Determine the (X, Y) coordinate at the center of the cell enclosing the given text.  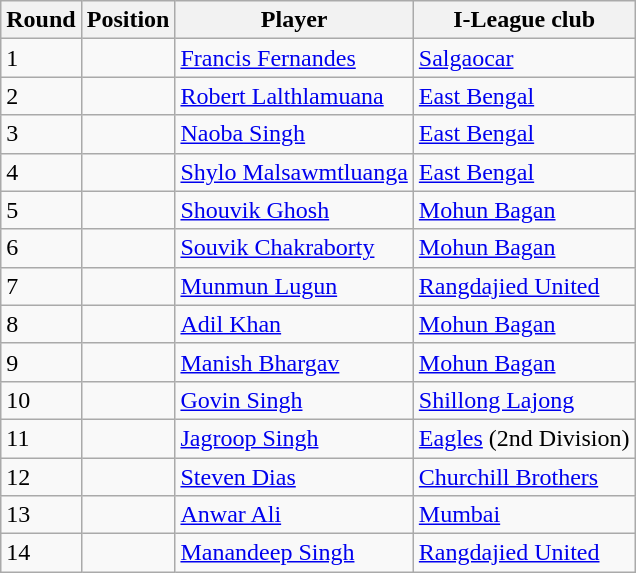
5 (41, 210)
Manandeep Singh (294, 553)
Mumbai (524, 515)
4 (41, 172)
Player (294, 20)
Francis Fernandes (294, 58)
Jagroop Singh (294, 438)
11 (41, 438)
I-League club (524, 20)
13 (41, 515)
Govin Singh (294, 400)
6 (41, 248)
9 (41, 362)
Round (41, 20)
Shouvik Ghosh (294, 210)
Adil Khan (294, 324)
14 (41, 553)
Churchill Brothers (524, 477)
Eagles (2nd Division) (524, 438)
Naoba Singh (294, 134)
Souvik Chakraborty (294, 248)
Manish Bhargav (294, 362)
Shylo Malsawmtluanga (294, 172)
10 (41, 400)
12 (41, 477)
Anwar Ali (294, 515)
2 (41, 96)
Munmun Lugun (294, 286)
Steven Dias (294, 477)
7 (41, 286)
1 (41, 58)
8 (41, 324)
Shillong Lajong (524, 400)
Salgaocar (524, 58)
3 (41, 134)
Robert Lalthlamuana (294, 96)
Position (128, 20)
